Locate the cell with the specified text and output its (X, Y) center coordinate. 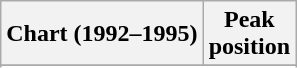
Peakposition (249, 34)
Chart (1992–1995) (102, 34)
